Identify which cell holds the provided text, then report its [x, y] central coordinate. 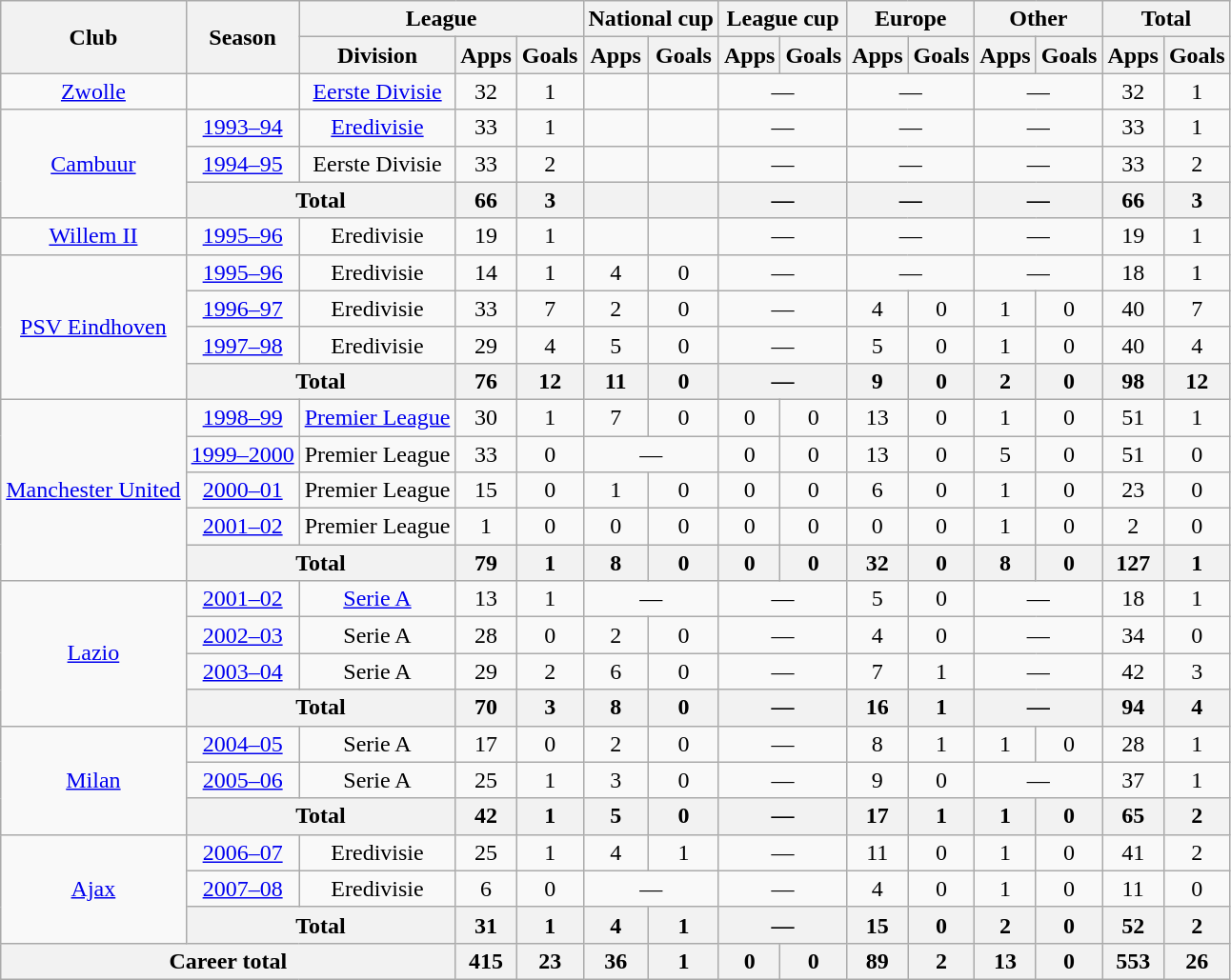
1999–2000 [242, 454]
41 [1133, 852]
Lazio [93, 653]
2006–07 [242, 852]
Division [377, 55]
Cambuur [93, 164]
Europe [911, 19]
553 [1133, 961]
2005–06 [242, 780]
14 [486, 272]
70 [486, 708]
Season [242, 37]
79 [486, 563]
2002–03 [242, 635]
Zwolle [93, 91]
Other [1039, 19]
76 [486, 381]
Career total [229, 961]
2003–04 [242, 671]
League cup [782, 19]
34 [1133, 635]
52 [1133, 925]
2000–01 [242, 490]
37 [1133, 780]
Manchester United [93, 490]
30 [486, 417]
16 [878, 708]
31 [486, 925]
2007–08 [242, 889]
26 [1197, 961]
1997–98 [242, 345]
PSV Eindhoven [93, 327]
1993–94 [242, 128]
Willem II [93, 236]
98 [1133, 381]
89 [878, 961]
1994–95 [242, 164]
415 [486, 961]
1998–99 [242, 417]
94 [1133, 708]
Club [93, 37]
65 [1133, 816]
1996–97 [242, 309]
2004–05 [242, 744]
League [441, 19]
127 [1133, 563]
Ajax [93, 889]
National cup [651, 19]
Milan [93, 780]
36 [615, 961]
